Locate the cell with the specified text and output its [X, Y] center coordinate. 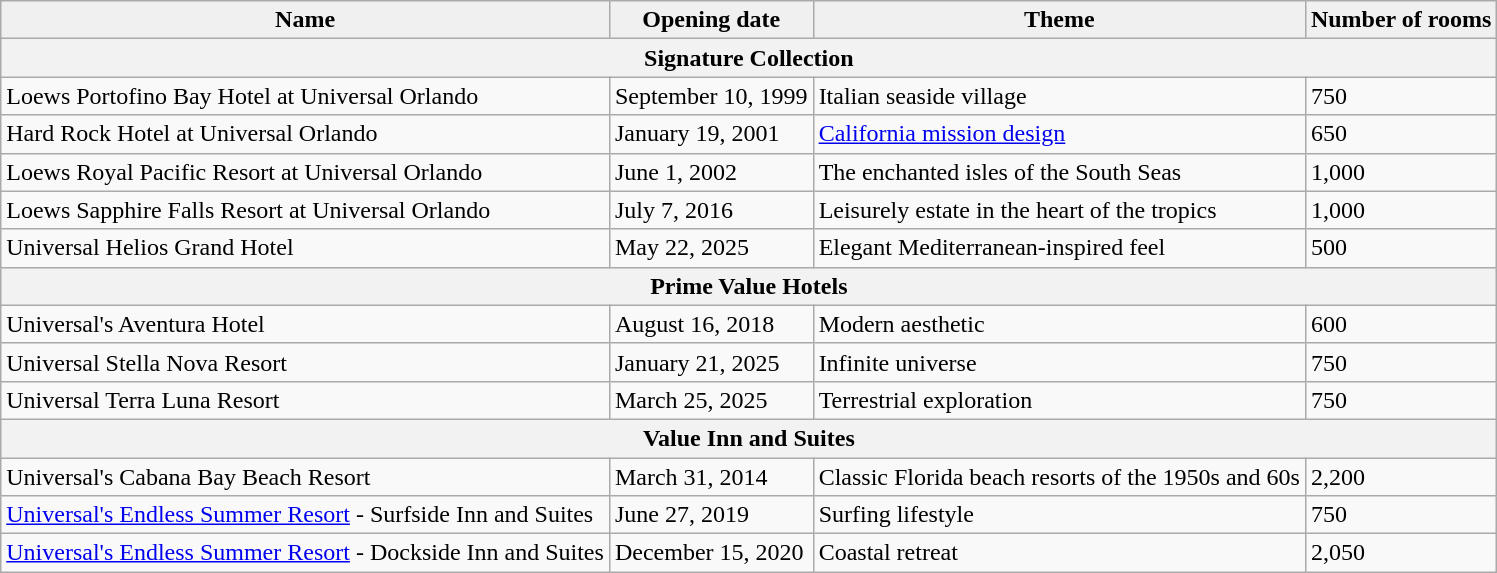
July 7, 2016 [711, 210]
Value Inn and Suites [749, 438]
Universal's Endless Summer Resort - Surfside Inn and Suites [306, 515]
March 31, 2014 [711, 477]
Universal Stella Nova Resort [306, 362]
Infinite universe [1059, 362]
Universal's Aventura Hotel [306, 324]
June 27, 2019 [711, 515]
January 21, 2025 [711, 362]
600 [1401, 324]
Loews Portofino Bay Hotel at Universal Orlando [306, 96]
Modern aesthetic [1059, 324]
May 22, 2025 [711, 248]
August 16, 2018 [711, 324]
June 1, 2002 [711, 172]
500 [1401, 248]
Universal's Cabana Bay Beach Resort [306, 477]
Opening date [711, 20]
Universal Helios Grand Hotel [306, 248]
Signature Collection [749, 58]
Prime Value Hotels [749, 286]
Name [306, 20]
650 [1401, 134]
Number of rooms [1401, 20]
Universal Terra Luna Resort [306, 400]
January 19, 2001 [711, 134]
2,050 [1401, 553]
Coastal retreat [1059, 553]
Theme [1059, 20]
Loews Sapphire Falls Resort at Universal Orlando [306, 210]
Universal's Endless Summer Resort - Dockside Inn and Suites [306, 553]
Classic Florida beach resorts of the 1950s and 60s [1059, 477]
March 25, 2025 [711, 400]
December 15, 2020 [711, 553]
Hard Rock Hotel at Universal Orlando [306, 134]
California mission design [1059, 134]
2,200 [1401, 477]
Elegant Mediterranean-inspired feel [1059, 248]
Italian seaside village [1059, 96]
Terrestrial exploration [1059, 400]
Leisurely estate in the heart of the tropics [1059, 210]
Surfing lifestyle [1059, 515]
Loews Royal Pacific Resort at Universal Orlando [306, 172]
The enchanted isles of the South Seas [1059, 172]
September 10, 1999 [711, 96]
